Return the [x, y] coordinate for the center point of the cell that contains the specified text.  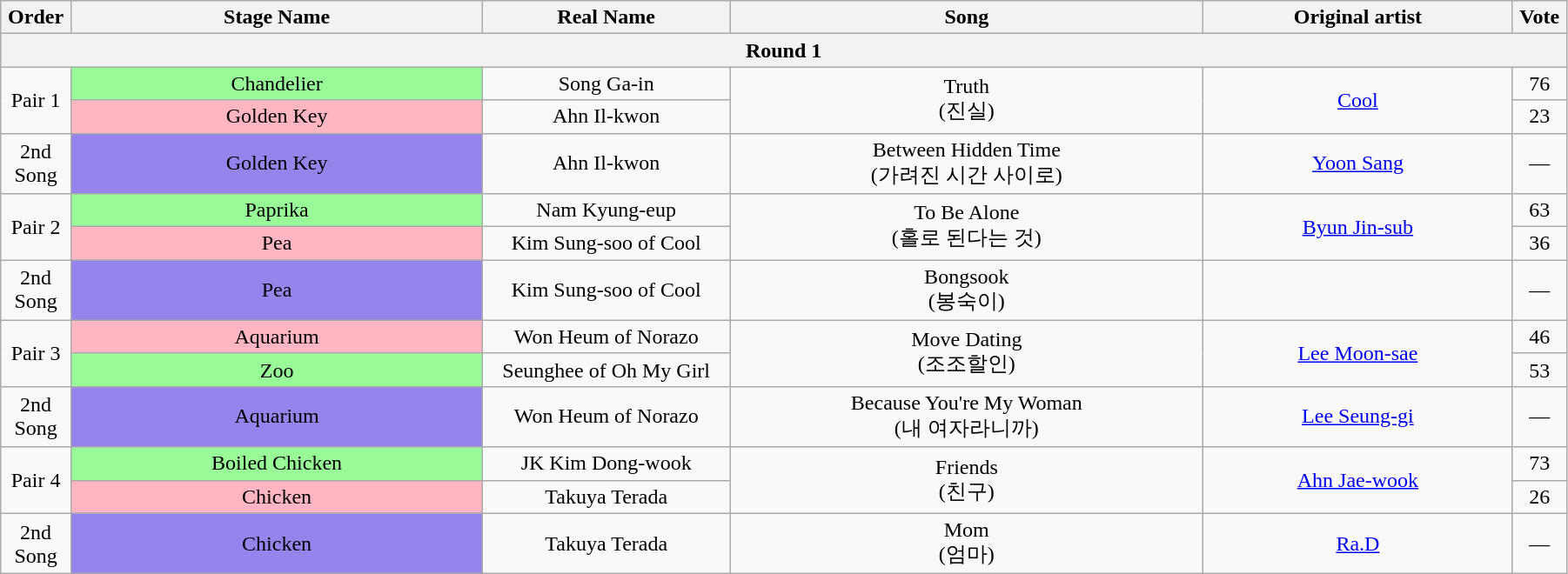
Between Hidden Time(가려진 시간 사이로) [967, 164]
Paprika [277, 210]
Bongsook(봉숙이) [967, 290]
Pair 4 [37, 480]
Ra.D [1357, 544]
76 [1540, 83]
Boiled Chicken [277, 464]
Real Name [606, 17]
26 [1540, 497]
Round 1 [784, 50]
63 [1540, 210]
Vote [1540, 17]
Cool [1357, 100]
73 [1540, 464]
46 [1540, 337]
53 [1540, 370]
Move Dating(조조할인) [967, 353]
Original artist [1357, 17]
Zoo [277, 370]
23 [1540, 117]
Byun Jin-sub [1357, 227]
JK Kim Dong-wook [606, 464]
Pair 1 [37, 100]
Pair 3 [37, 353]
Lee Moon-sae [1357, 353]
Song [967, 17]
Stage Name [277, 17]
Song Ga-in [606, 83]
36 [1540, 244]
Because You're My Woman(내 여자라니까) [967, 417]
Nam Kyung-eup [606, 210]
To Be Alone(홀로 된다는 것) [967, 227]
Lee Seung-gi [1357, 417]
Pair 2 [37, 227]
Truth(진실) [967, 100]
Seunghee of Oh My Girl [606, 370]
Mom(엄마) [967, 544]
Chandelier [277, 83]
Ahn Jae-wook [1357, 480]
Friends(친구) [967, 480]
Yoon Sang [1357, 164]
Order [37, 17]
